Return (x, y) of the center of cell containing provided text 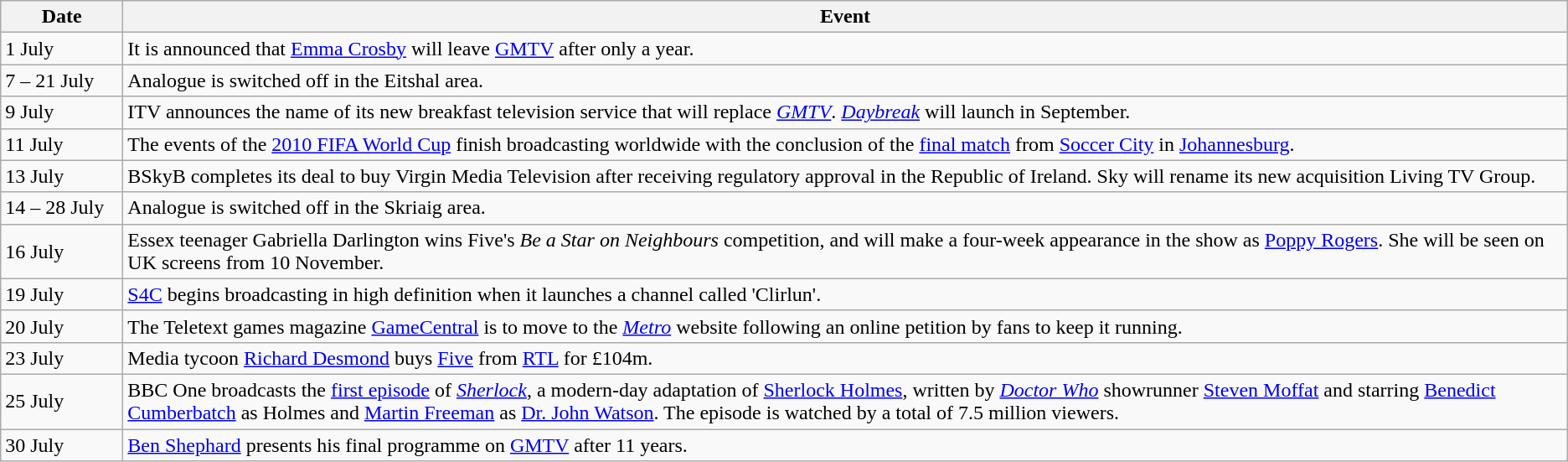
Media tycoon Richard Desmond buys Five from RTL for £104m. (845, 358)
Analogue is switched off in the Eitshal area. (845, 80)
11 July (62, 144)
16 July (62, 252)
It is announced that Emma Crosby will leave GMTV after only a year. (845, 49)
25 July (62, 401)
The events of the 2010 FIFA World Cup finish broadcasting worldwide with the conclusion of the final match from Soccer City in Johannesburg. (845, 144)
20 July (62, 326)
9 July (62, 112)
14 – 28 July (62, 208)
Analogue is switched off in the Skriaig area. (845, 208)
19 July (62, 294)
30 July (62, 445)
7 – 21 July (62, 80)
Ben Shephard presents his final programme on GMTV after 11 years. (845, 445)
Date (62, 17)
The Teletext games magazine GameCentral is to move to the Metro website following an online petition by fans to keep it running. (845, 326)
Event (845, 17)
ITV announces the name of its new breakfast television service that will replace GMTV. Daybreak will launch in September. (845, 112)
1 July (62, 49)
S4C begins broadcasting in high definition when it launches a channel called 'Clirlun'. (845, 294)
23 July (62, 358)
13 July (62, 176)
